Output the (x, y) coordinate of the center of the cell containing the given text.  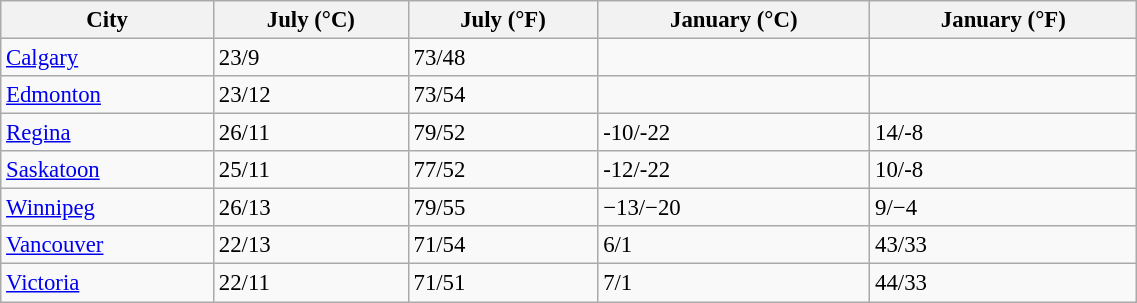
Winnipeg (108, 208)
22/11 (312, 283)
Calgary (108, 58)
44/33 (1004, 283)
January (°F) (1004, 20)
25/11 (312, 170)
July (°F) (503, 20)
−13/−20 (734, 208)
6/1 (734, 245)
January (°C) (734, 20)
71/54 (503, 245)
79/52 (503, 133)
Regina (108, 133)
City (108, 20)
23/9 (312, 58)
79/55 (503, 208)
-10/-22 (734, 133)
10/-8 (1004, 170)
Vancouver (108, 245)
Victoria (108, 283)
22/13 (312, 245)
14/-8 (1004, 133)
July (°C) (312, 20)
Saskatoon (108, 170)
73/54 (503, 95)
43/33 (1004, 245)
Edmonton (108, 95)
9/−4 (1004, 208)
71/51 (503, 283)
26/11 (312, 133)
77/52 (503, 170)
26/13 (312, 208)
23/12 (312, 95)
-12/-22 (734, 170)
73/48 (503, 58)
7/1 (734, 283)
